Return the [X, Y] coordinate for the center point of the cell that contains the specified text.  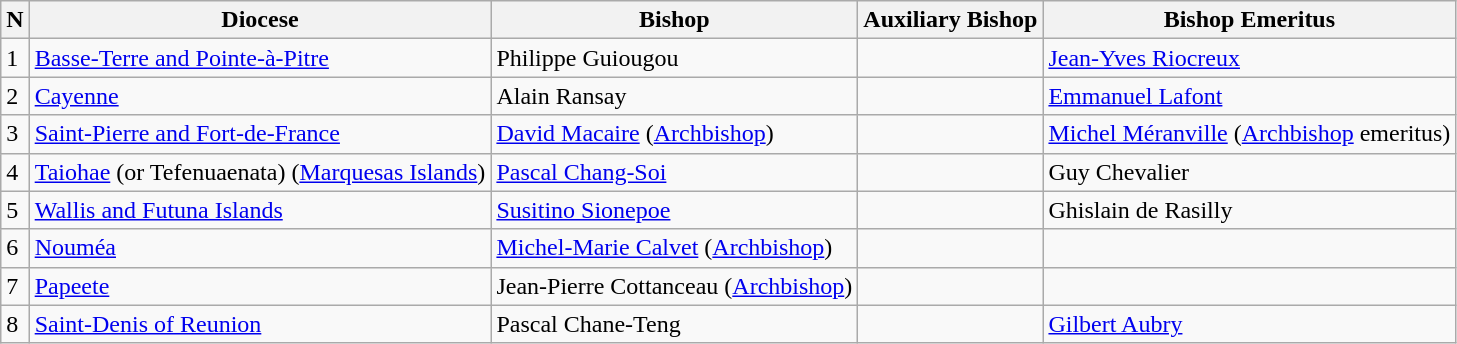
4 [15, 172]
6 [15, 248]
5 [15, 210]
Alain Ransay [674, 96]
Michel Méranville (Archbishop emeritus) [1250, 134]
Cayenne [260, 96]
Pascal Chane-Teng [674, 324]
3 [15, 134]
Ghislain de Rasilly [1250, 210]
Saint-Denis of Reunion [260, 324]
Bishop [674, 20]
David Macaire (Archbishop) [674, 134]
Pascal Chang-Soi [674, 172]
Papeete [260, 286]
Philippe Guiougou [674, 58]
Emmanuel Lafont [1250, 96]
Wallis and Futuna Islands [260, 210]
7 [15, 286]
Nouméa [260, 248]
Michel-Marie Calvet (Archbishop) [674, 248]
Jean-Pierre Cottanceau (Archbishop) [674, 286]
Taiohae (or Tefenuaenata) (Marquesas Islands) [260, 172]
8 [15, 324]
1 [15, 58]
2 [15, 96]
Saint-Pierre and Fort-de-France [260, 134]
Bishop Emeritus [1250, 20]
Diocese [260, 20]
Susitino Sionepoe [674, 210]
Auxiliary Bishop [950, 20]
Basse-Terre and Pointe-à-Pitre [260, 58]
N [15, 20]
Gilbert Aubry [1250, 324]
Guy Chevalier [1250, 172]
Jean-Yves Riocreux [1250, 58]
